Return [X, Y] of the center of cell containing provided text 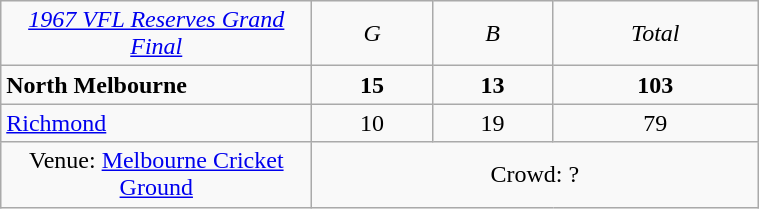
G [372, 34]
103 [656, 85]
1967 VFL Reserves Grand Final [156, 34]
Total [656, 34]
Crowd: ? [535, 174]
19 [492, 123]
79 [656, 123]
10 [372, 123]
B [492, 34]
13 [492, 85]
Richmond [156, 123]
North Melbourne [156, 85]
15 [372, 85]
Venue: Melbourne Cricket Ground [156, 174]
